Scan for the cell matching the given text and deliver its [x, y] coordinate at center. 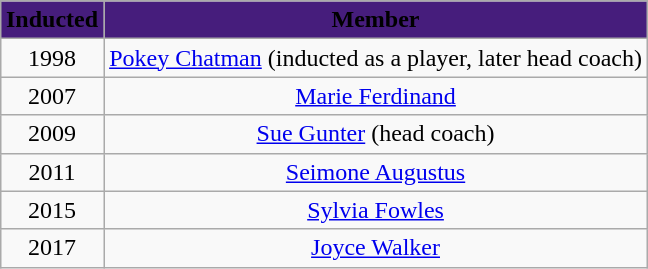
Sylvia Fowles [376, 210]
Pokey Chatman (inducted as a player, later head coach) [376, 58]
2015 [52, 210]
Seimone Augustus [376, 172]
Marie Ferdinand [376, 96]
1998 [52, 58]
2017 [52, 248]
Joyce Walker [376, 248]
2007 [52, 96]
Member [376, 20]
2011 [52, 172]
Inducted [52, 20]
Sue Gunter (head coach) [376, 134]
2009 [52, 134]
